Extract the [x, y] coordinate from the center of the cell holding the provided text.  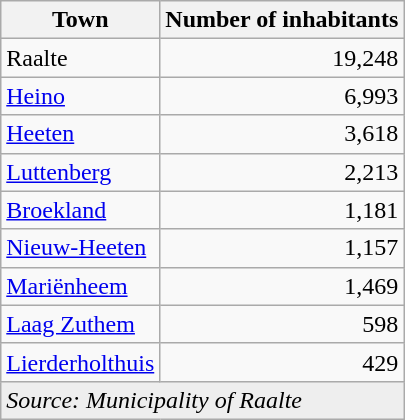
Heino [80, 96]
Nieuw-Heeten [80, 248]
1,469 [282, 286]
2,213 [282, 172]
1,181 [282, 210]
598 [282, 324]
6,993 [282, 96]
Broekland [80, 210]
Source: Municipality of Raalte [202, 400]
Raalte [80, 58]
Number of inhabitants [282, 20]
1,157 [282, 248]
Heeten [80, 134]
Mariënheem [80, 286]
Luttenberg [80, 172]
Lierderholthuis [80, 362]
Laag Zuthem [80, 324]
3,618 [282, 134]
Town [80, 20]
429 [282, 362]
19,248 [282, 58]
